Output the [X, Y] coordinate of the center of the cell containing the given text.  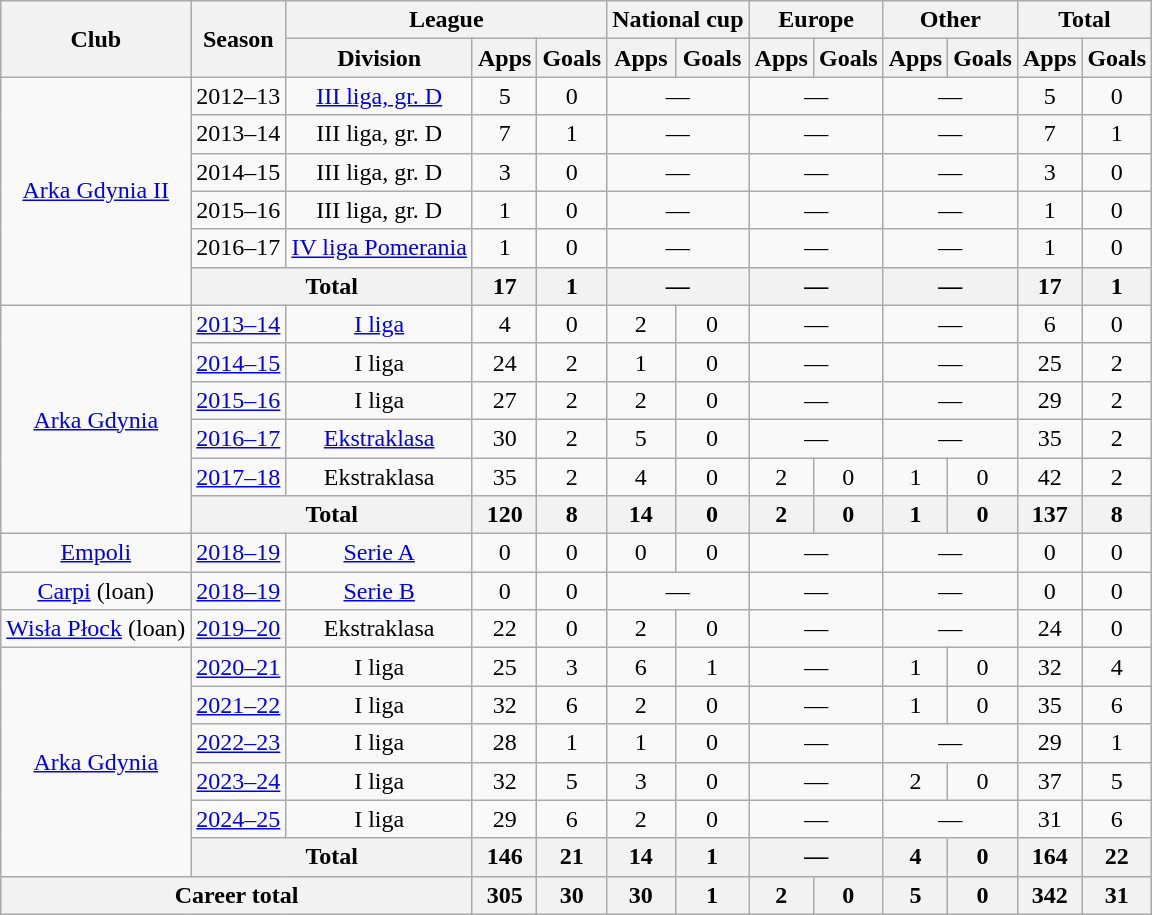
Europe [816, 20]
2012–13 [238, 96]
2024–25 [238, 819]
IV liga Pomerania [380, 248]
Other [950, 20]
National cup [678, 20]
27 [504, 400]
305 [504, 895]
Serie A [380, 553]
2021–22 [238, 705]
342 [1049, 895]
Career total [237, 895]
120 [504, 515]
37 [1049, 781]
Serie B [380, 591]
Club [96, 39]
Empoli [96, 553]
Wisła Płock (loan) [96, 629]
21 [572, 857]
2022–23 [238, 743]
Arka Gdynia II [96, 191]
42 [1049, 477]
146 [504, 857]
League [446, 20]
2017–18 [238, 477]
Season [238, 39]
137 [1049, 515]
Division [380, 58]
28 [504, 743]
164 [1049, 857]
Carpi (loan) [96, 591]
2020–21 [238, 667]
2023–24 [238, 781]
2019–20 [238, 629]
